Return [X, Y] of the center of cell containing provided text 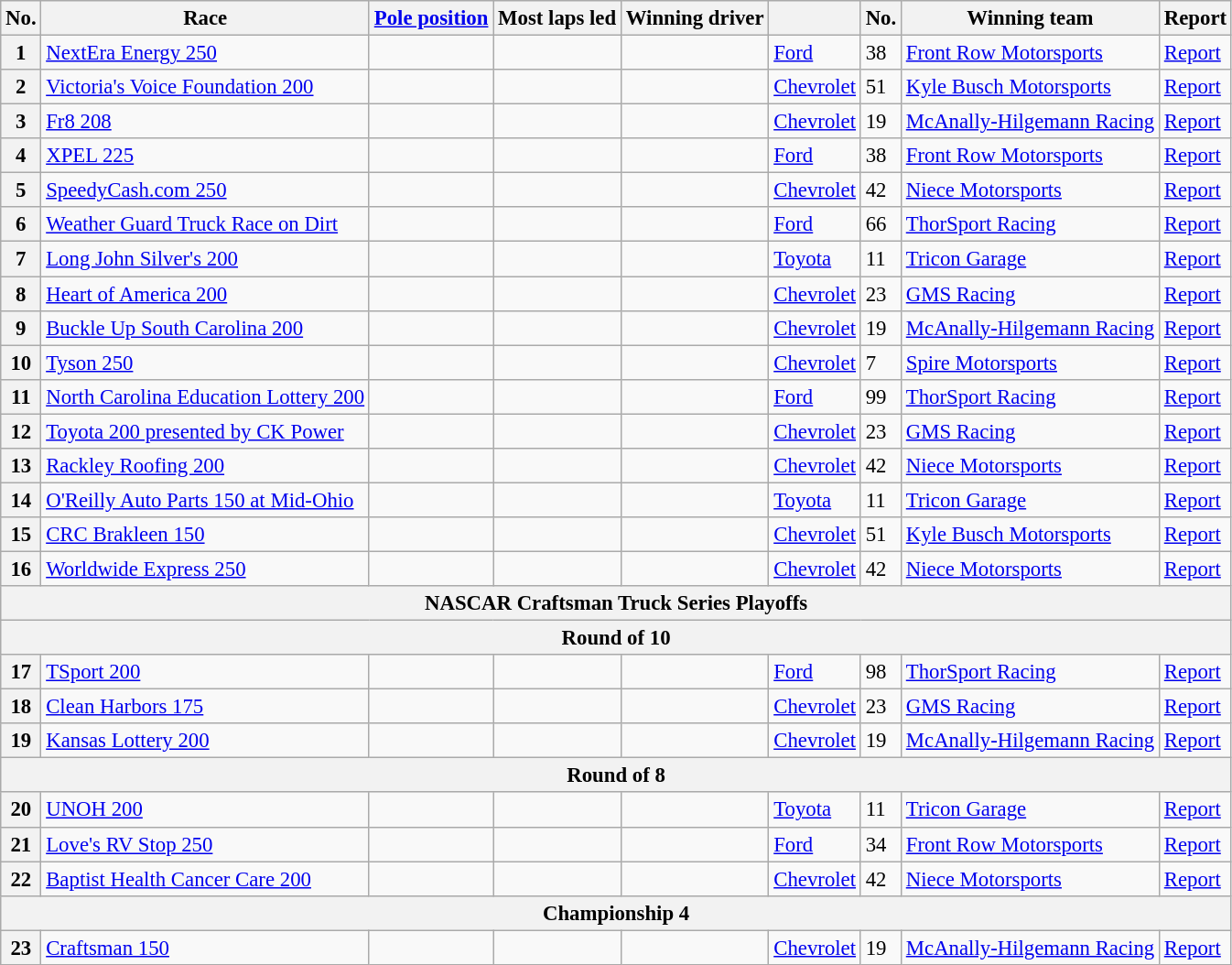
66 [881, 224]
4 [21, 156]
Fr8 208 [205, 122]
Most laps led [557, 18]
Winning driver [694, 18]
3 [21, 122]
XPEL 225 [205, 156]
5 [21, 190]
15 [21, 535]
Worldwide Express 250 [205, 569]
TSport 200 [205, 672]
CRC Brakleen 150 [205, 535]
16 [21, 569]
18 [21, 707]
99 [881, 396]
Championship 4 [617, 913]
Clean Harbors 175 [205, 707]
Kansas Lottery 200 [205, 741]
22 [21, 879]
21 [21, 844]
O'Reilly Auto Parts 150 at Mid-Ohio [205, 500]
Baptist Health Cancer Care 200 [205, 879]
20 [21, 810]
North Carolina Education Lottery 200 [205, 396]
Victoria's Voice Foundation 200 [205, 87]
Round of 8 [617, 775]
17 [21, 672]
Long John Silver's 200 [205, 259]
9 [21, 328]
Winning team [1030, 18]
12 [21, 431]
Toyota 200 presented by CK Power [205, 431]
Tyson 250 [205, 363]
14 [21, 500]
Buckle Up South Carolina 200 [205, 328]
Craftsman 150 [205, 948]
SpeedyCash.com 250 [205, 190]
NASCAR Craftsman Truck Series Playoffs [617, 603]
Love's RV Stop 250 [205, 844]
Heart of America 200 [205, 294]
10 [21, 363]
98 [881, 672]
UNOH 200 [205, 810]
Race [205, 18]
Rackley Roofing 200 [205, 466]
Round of 10 [617, 638]
Spire Motorsports [1030, 363]
13 [21, 466]
NextEra Energy 250 [205, 53]
34 [881, 844]
2 [21, 87]
1 [21, 53]
6 [21, 224]
Pole position [430, 18]
Weather Guard Truck Race on Dirt [205, 224]
8 [21, 294]
